Capture the cell that displays the provided text and extract its (X, Y) central coordinate. 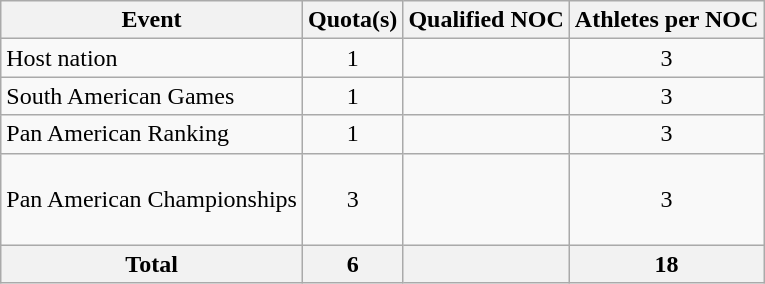
18 (666, 264)
Quota(s) (352, 20)
Pan American Ranking (152, 134)
Host nation (152, 58)
Qualified NOC (486, 20)
Pan American Championships (152, 199)
Athletes per NOC (666, 20)
South American Games (152, 96)
6 (352, 264)
Total (152, 264)
Event (152, 20)
